Scan for the cell matching the given text and deliver its [X, Y] coordinate at center. 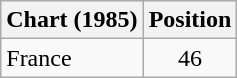
Position [190, 20]
Chart (1985) [72, 20]
France [72, 58]
46 [190, 58]
